Detect which cell encompasses the target text, then output its (X, Y) center coordinate. 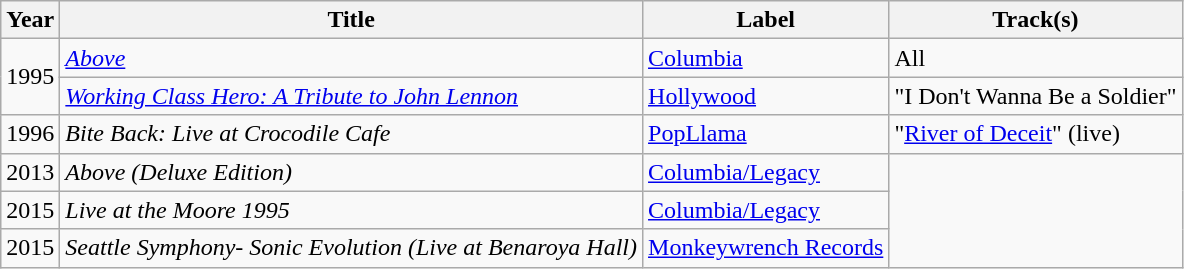
1995 (30, 77)
Track(s) (1036, 20)
Hollywood (766, 96)
Live at the Moore 1995 (352, 210)
Columbia (766, 58)
PopLlama (766, 134)
Working Class Hero: A Tribute to John Lennon (352, 96)
Label (766, 20)
"River of Deceit" (live) (1036, 134)
Bite Back: Live at Crocodile Cafe (352, 134)
Monkeywrench Records (766, 248)
Title (352, 20)
1996 (30, 134)
All (1036, 58)
Above (352, 58)
Year (30, 20)
"I Don't Wanna Be a Soldier" (1036, 96)
2013 (30, 172)
Seattle Symphony- Sonic Evolution (Live at Benaroya Hall) (352, 248)
Above (Deluxe Edition) (352, 172)
